Capture the cell that displays the provided text and extract its [X, Y] central coordinate. 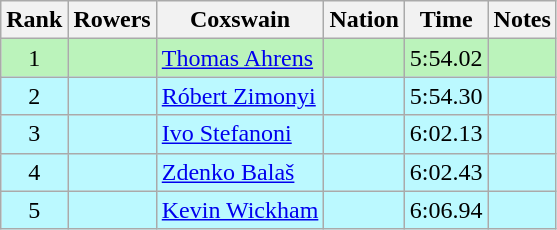
3 [34, 134]
5:54.30 [446, 96]
Thomas Ahrens [240, 58]
Coxswain [240, 20]
4 [34, 172]
Rowers [112, 20]
5:54.02 [446, 58]
1 [34, 58]
Róbert Zimonyi [240, 96]
Kevin Wickham [240, 210]
Zdenko Balaš [240, 172]
Time [446, 20]
2 [34, 96]
Nation [364, 20]
Ivo Stefanoni [240, 134]
6:06.94 [446, 210]
6:02.43 [446, 172]
5 [34, 210]
Notes [522, 20]
6:02.13 [446, 134]
Rank [34, 20]
